Detect which cell encompasses the target text, then output its (X, Y) center coordinate. 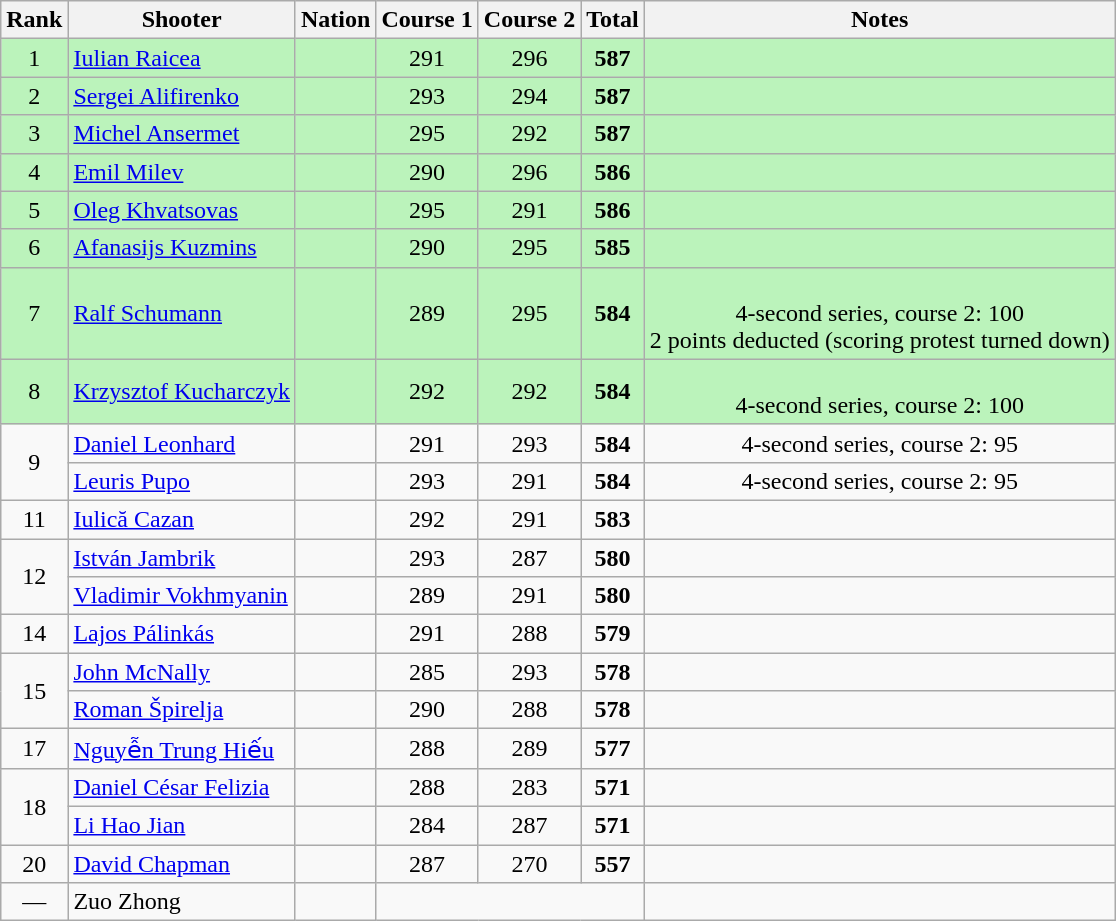
20 (34, 863)
Iulian Raicea (182, 58)
12 (34, 576)
István Jambrik (182, 557)
270 (529, 863)
Nation (335, 20)
Lajos Pálinkás (182, 634)
Course 2 (529, 20)
Iulică Cazan (182, 519)
— (34, 902)
4-second series, course 2: 1002 points deducted (scoring protest turned down) (880, 313)
585 (613, 248)
1 (34, 58)
8 (34, 392)
Ralf Schumann (182, 313)
579 (613, 634)
2 (34, 96)
7 (34, 313)
Oleg Khvatsovas (182, 210)
6 (34, 248)
Leuris Pupo (182, 481)
557 (613, 863)
285 (427, 672)
Daniel Leonhard (182, 443)
Total (613, 20)
David Chapman (182, 863)
17 (34, 749)
9 (34, 462)
Roman Špirelja (182, 710)
Zuo Zhong (182, 902)
Afanasijs Kuzmins (182, 248)
577 (613, 749)
Emil Milev (182, 172)
Notes (880, 20)
294 (529, 96)
Rank (34, 20)
5 (34, 210)
Vladimir Vokhmyanin (182, 596)
3 (34, 134)
15 (34, 691)
John McNally (182, 672)
Shooter (182, 20)
284 (427, 825)
Daniel César Felizia (182, 787)
Sergei Alifirenko (182, 96)
Li Hao Jian (182, 825)
4 (34, 172)
Course 1 (427, 20)
583 (613, 519)
Michel Ansermet (182, 134)
18 (34, 806)
14 (34, 634)
4-second series, course 2: 100 (880, 392)
283 (529, 787)
Krzysztof Kucharczyk (182, 392)
11 (34, 519)
Nguyễn Trung Hiếu (182, 749)
